Provide the (x, y) coordinate of the cell's center where the given text is located.  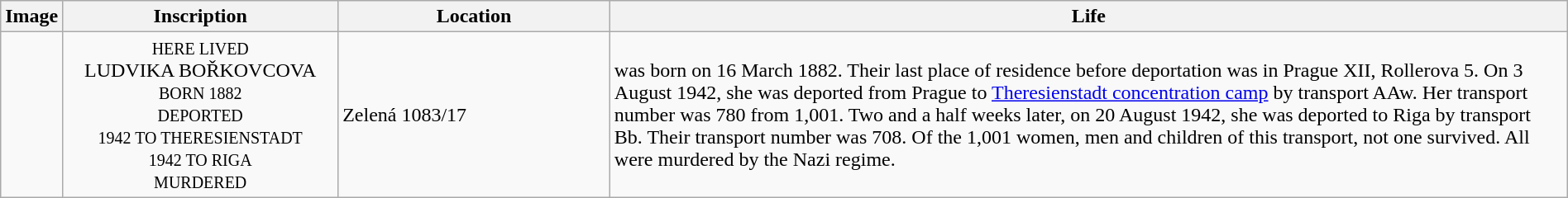
Image (31, 16)
Life (1088, 16)
Location (475, 16)
Inscription (200, 16)
HERE LIVEDLUDVIKA BOŘKOVCOVABORN 1882DEPORTED1942 TO THERESIENSTADT1942 TO RIGAMURDERED (200, 115)
Zelená 1083/17 (475, 115)
